Find where the given text appears and provide that cell's center as [X, Y] coordinate. 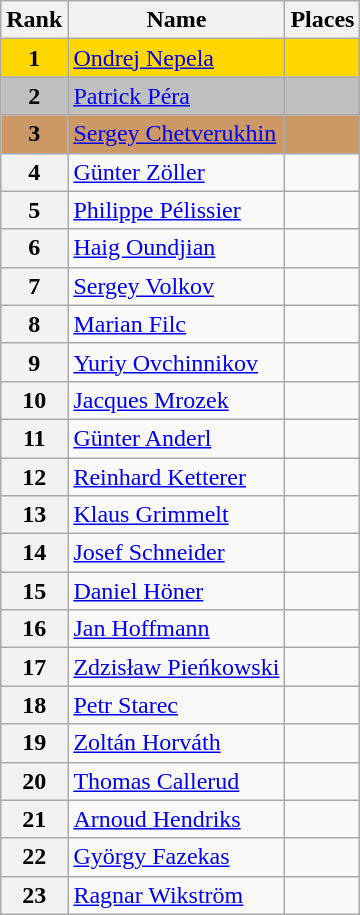
3 [34, 134]
14 [34, 553]
Daniel Höner [176, 591]
Sergey Chetverukhin [176, 134]
Jacques Mrozek [176, 400]
Sergey Volkov [176, 286]
Marian Filc [176, 324]
Haig Oundjian [176, 248]
Günter Anderl [176, 438]
Name [176, 20]
22 [34, 857]
10 [34, 400]
9 [34, 362]
Petr Starec [176, 705]
Arnoud Hendriks [176, 819]
Philippe Pélissier [176, 210]
4 [34, 172]
8 [34, 324]
5 [34, 210]
Ondrej Nepela [176, 58]
Reinhard Ketterer [176, 477]
György Fazekas [176, 857]
17 [34, 667]
13 [34, 515]
7 [34, 286]
Patrick Péra [176, 96]
20 [34, 781]
23 [34, 895]
21 [34, 819]
Klaus Grimmelt [176, 515]
2 [34, 96]
12 [34, 477]
1 [34, 58]
Josef Schneider [176, 553]
6 [34, 248]
16 [34, 629]
Ragnar Wikström [176, 895]
18 [34, 705]
Zdzisław Pieńkowski [176, 667]
19 [34, 743]
Jan Hoffmann [176, 629]
15 [34, 591]
Thomas Callerud [176, 781]
11 [34, 438]
Günter Zöller [176, 172]
Rank [34, 20]
Zoltán Horváth [176, 743]
Yuriy Ovchinnikov [176, 362]
Places [322, 20]
